Provide the (x, y) coordinate of the cell's center where the given text is located.  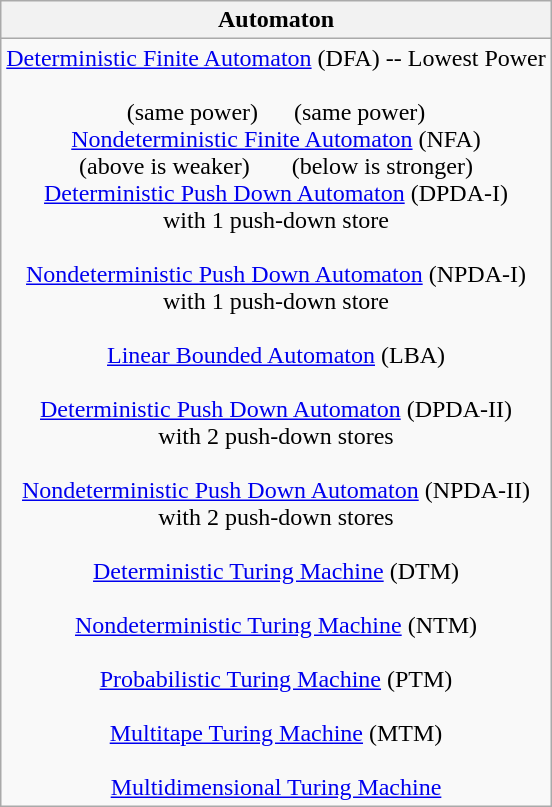
Automaton (276, 20)
